Output the (X, Y) coordinate of the center of the cell containing the given text.  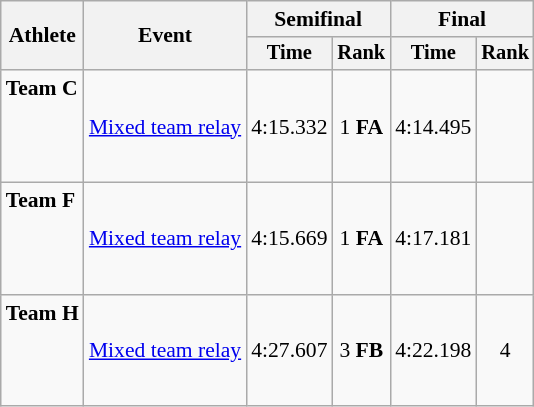
Athlete (42, 36)
4:22.198 (433, 351)
4:27.607 (289, 351)
Semifinal (318, 19)
4:15.669 (289, 239)
Final (462, 19)
4:17.181 (433, 239)
Team F (42, 239)
Event (165, 36)
3 FB (362, 351)
Team C (42, 126)
4:15.332 (289, 126)
4 (505, 351)
Team H (42, 351)
4:14.495 (433, 126)
